Return [x, y] of the center of cell containing provided text 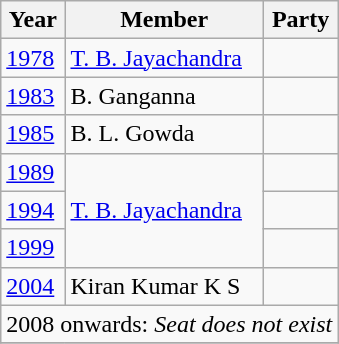
2004 [33, 286]
B. L. Gowda [164, 134]
Kiran Kumar K S [164, 286]
1989 [33, 172]
1985 [33, 134]
Member [164, 20]
1999 [33, 248]
2008 onwards: Seat does not exist [170, 324]
Party [300, 20]
1978 [33, 58]
Year [33, 20]
1983 [33, 96]
B. Ganganna [164, 96]
1994 [33, 210]
